Extract the (x, y) coordinate from the center of the cell holding the provided text.  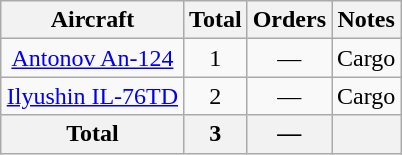
2 (216, 96)
Aircraft (92, 20)
1 (216, 58)
Notes (366, 20)
Antonov An-124 (92, 58)
Ilyushin IL-76TD (92, 96)
3 (216, 134)
Orders (289, 20)
